Find where the given text appears and provide that cell's center as [X, Y] coordinate. 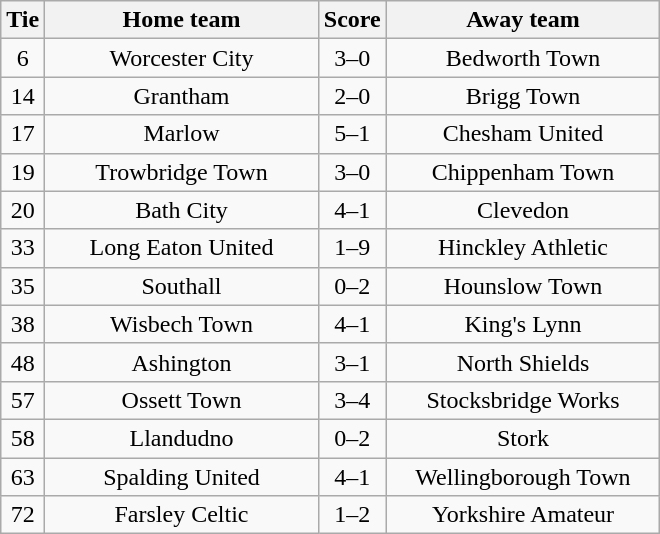
6 [23, 58]
Grantham [182, 96]
Home team [182, 20]
Chesham United [523, 134]
Farsley Celtic [182, 515]
48 [23, 362]
19 [23, 172]
Bedworth Town [523, 58]
2–0 [352, 96]
Stork [523, 438]
Score [352, 20]
Clevedon [523, 210]
Tie [23, 20]
Marlow [182, 134]
Spalding United [182, 477]
63 [23, 477]
Ossett Town [182, 400]
17 [23, 134]
Long Eaton United [182, 248]
5–1 [352, 134]
Southall [182, 286]
Hounslow Town [523, 286]
3–4 [352, 400]
Trowbridge Town [182, 172]
Wellingborough Town [523, 477]
Stocksbridge Works [523, 400]
Bath City [182, 210]
72 [23, 515]
Brigg Town [523, 96]
1–2 [352, 515]
1–9 [352, 248]
Llandudno [182, 438]
38 [23, 324]
Chippenham Town [523, 172]
20 [23, 210]
Yorkshire Amateur [523, 515]
King's Lynn [523, 324]
58 [23, 438]
3–1 [352, 362]
Wisbech Town [182, 324]
33 [23, 248]
Away team [523, 20]
57 [23, 400]
Worcester City [182, 58]
Hinckley Athletic [523, 248]
35 [23, 286]
14 [23, 96]
Ashington [182, 362]
North Shields [523, 362]
